Identify which cell holds the provided text, then report its [X, Y] central coordinate. 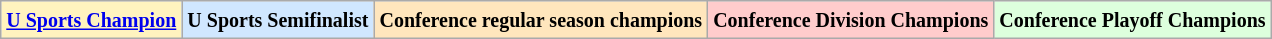
Conference regular season champions [541, 20]
Conference Playoff Champions [1132, 20]
Conference Division Champions [851, 20]
U Sports Semifinalist [278, 20]
U Sports Champion [92, 20]
